Search for the cell housing the specified text and yield its [x, y] center coordinate. 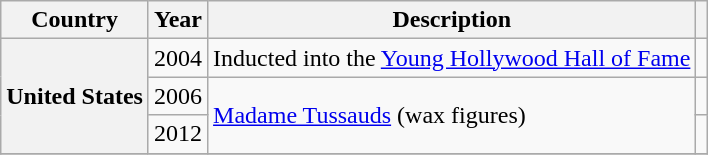
United States [75, 96]
Description [452, 20]
Year [178, 20]
Madame Tussauds (wax figures) [452, 115]
Country [75, 20]
2012 [178, 134]
2004 [178, 58]
Inducted into the Young Hollywood Hall of Fame [452, 58]
2006 [178, 96]
